Find where the given text appears and provide that cell's center as [x, y] coordinate. 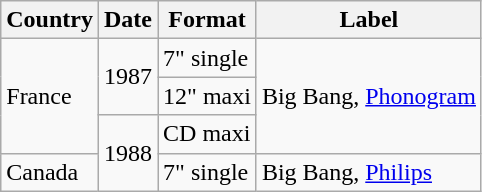
1988 [128, 153]
Big Bang, Philips [368, 172]
France [50, 96]
12" maxi [208, 96]
Format [208, 20]
Canada [50, 172]
Big Bang, Phonogram [368, 96]
Date [128, 20]
Country [50, 20]
CD maxi [208, 134]
1987 [128, 77]
Label [368, 20]
